Capture the cell that displays the provided text and extract its [x, y] central coordinate. 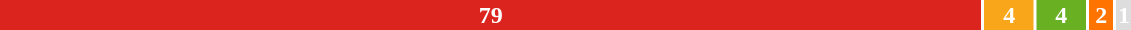
2 [1102, 15]
79 [491, 15]
